Locate the cell with the specified text and output its (x, y) center coordinate. 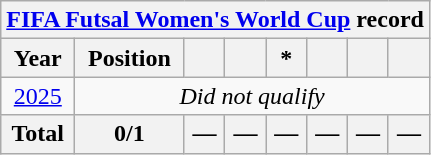
Did not qualify (252, 96)
2025 (38, 96)
0/1 (130, 134)
FIFA Futsal Women's World Cup record (216, 20)
Position (130, 58)
Total (38, 134)
* (286, 58)
Year (38, 58)
